Provide the [X, Y] coordinate of the cell's center where the given text is located.  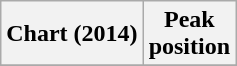
Peakposition [189, 34]
Chart (2014) [72, 34]
